Return the [x, y] coordinate for the center point of the cell that contains the specified text.  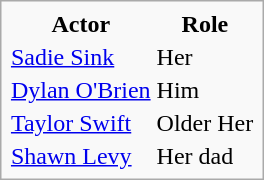
Her [205, 57]
Her dad [205, 156]
Him [205, 90]
Taylor Swift [80, 123]
Shawn Levy [80, 156]
Older Her [205, 123]
Dylan O'Brien [80, 90]
Actor [80, 24]
Role [205, 24]
Sadie Sink [80, 57]
